Return the (x, y) coordinate for the center point of the cell that contains the specified text.  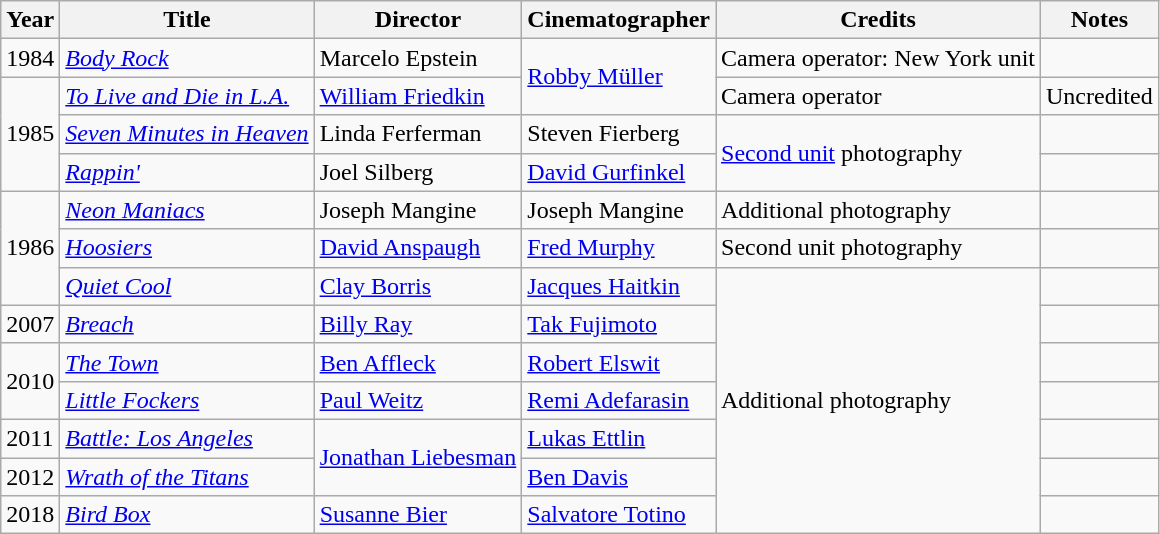
To Live and Die in L.A. (187, 96)
Ben Affleck (418, 362)
Body Rock (187, 58)
Clay Borris (418, 286)
Salvatore Totino (619, 515)
Tak Fujimoto (619, 324)
Rappin' (187, 172)
Camera operator: New York unit (878, 58)
Neon Maniacs (187, 210)
Director (418, 20)
Joel Silberg (418, 172)
William Friedkin (418, 96)
Battle: Los Angeles (187, 438)
Robby Müller (619, 77)
2010 (30, 381)
Quiet Cool (187, 286)
Fred Murphy (619, 248)
David Anspaugh (418, 248)
Uncredited (1100, 96)
David Gurfinkel (619, 172)
1985 (30, 134)
Bird Box (187, 515)
Susanne Bier (418, 515)
Linda Ferferman (418, 134)
Breach (187, 324)
2012 (30, 477)
Ben Davis (619, 477)
Remi Adefarasin (619, 400)
Camera operator (878, 96)
Marcelo Epstein (418, 58)
Robert Elswit (619, 362)
Hoosiers (187, 248)
1984 (30, 58)
1986 (30, 248)
2018 (30, 515)
Title (187, 20)
Seven Minutes in Heaven (187, 134)
Credits (878, 20)
Jacques Haitkin (619, 286)
Notes (1100, 20)
Jonathan Liebesman (418, 457)
Cinematographer (619, 20)
Lukas Ettlin (619, 438)
2007 (30, 324)
Year (30, 20)
Paul Weitz (418, 400)
2011 (30, 438)
Billy Ray (418, 324)
Little Fockers (187, 400)
Wrath of the Titans (187, 477)
Steven Fierberg (619, 134)
The Town (187, 362)
